Return [x, y] of the center of cell containing provided text 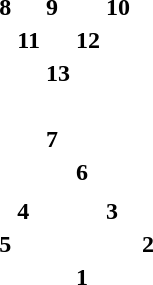
4 [29, 211]
12 [88, 41]
13 [58, 73]
3 [118, 211]
11 [29, 41]
6 [88, 173]
7 [58, 139]
